Scan for the cell matching the given text and deliver its (X, Y) coordinate at center. 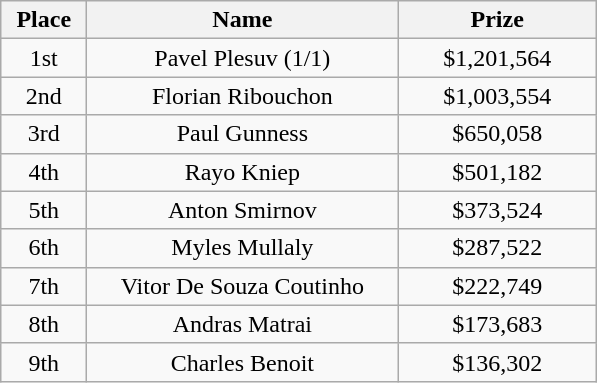
3rd (44, 134)
Myles Mullaly (242, 248)
5th (44, 210)
$136,302 (498, 362)
7th (44, 286)
$373,524 (498, 210)
Prize (498, 20)
$1,003,554 (498, 96)
Name (242, 20)
4th (44, 172)
Paul Gunness (242, 134)
Anton Smirnov (242, 210)
$650,058 (498, 134)
$1,201,564 (498, 58)
$222,749 (498, 286)
$501,182 (498, 172)
Rayo Kniep (242, 172)
Florian Ribouchon (242, 96)
6th (44, 248)
Andras Matrai (242, 324)
Pavel Plesuv (1/1) (242, 58)
Vitor De Souza Coutinho (242, 286)
$287,522 (498, 248)
2nd (44, 96)
Place (44, 20)
$173,683 (498, 324)
9th (44, 362)
1st (44, 58)
8th (44, 324)
Charles Benoit (242, 362)
